Return [X, Y] of the center of cell containing provided text 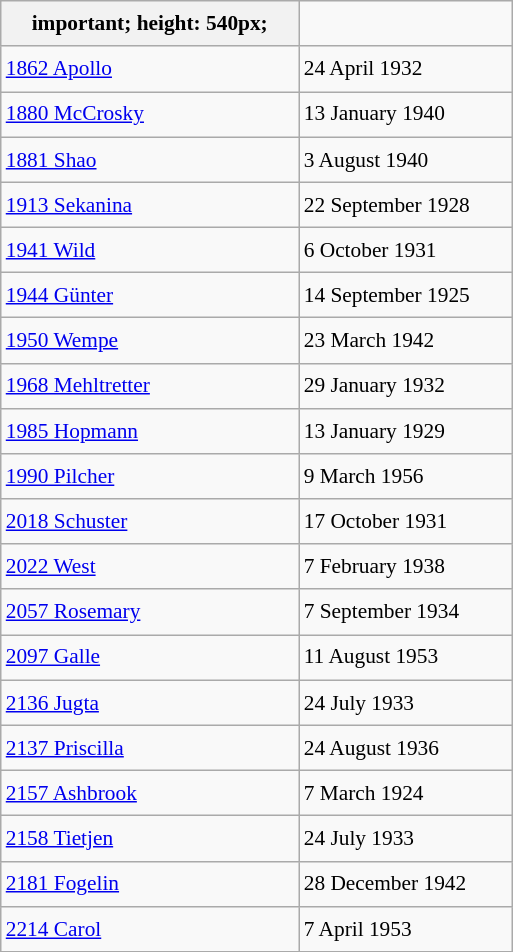
1881 Shao [150, 160]
3 August 1940 [406, 160]
13 January 1940 [406, 114]
22 September 1928 [406, 204]
2214 Carol [150, 928]
7 February 1938 [406, 566]
1950 Wempe [150, 340]
28 December 1942 [406, 884]
2157 Ashbrook [150, 792]
2137 Priscilla [150, 748]
6 October 1931 [406, 250]
24 August 1936 [406, 748]
1968 Mehltretter [150, 386]
2181 Fogelin [150, 884]
1862 Apollo [150, 68]
1944 Günter [150, 296]
14 September 1925 [406, 296]
29 January 1932 [406, 386]
1985 Hopmann [150, 430]
7 September 1934 [406, 612]
13 January 1929 [406, 430]
23 March 1942 [406, 340]
11 August 1953 [406, 658]
1990 Pilcher [150, 476]
7 April 1953 [406, 928]
1880 McCrosky [150, 114]
2018 Schuster [150, 522]
2097 Galle [150, 658]
important; height: 540px; [150, 24]
17 October 1931 [406, 522]
2158 Tietjen [150, 838]
1941 Wild [150, 250]
24 April 1932 [406, 68]
1913 Sekanina [150, 204]
9 March 1956 [406, 476]
7 March 1924 [406, 792]
2022 West [150, 566]
2057 Rosemary [150, 612]
2136 Jugta [150, 702]
